Find where the given text appears and provide that cell's center as [x, y] coordinate. 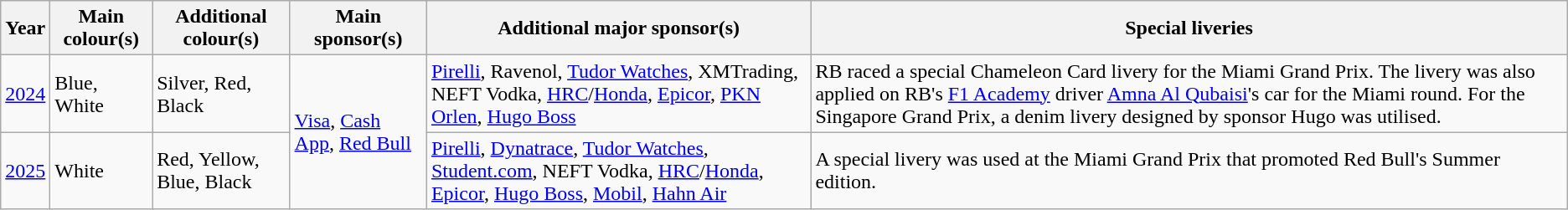
Pirelli, Dynatrace, Tudor Watches, Student.com, NEFT Vodka, HRC/Honda, Epicor, Hugo Boss, Mobil, Hahn Air [618, 171]
Main sponsor(s) [358, 28]
Visa, Cash App, Red Bull [358, 132]
Pirelli, Ravenol, Tudor Watches, XMTrading, NEFT Vodka, HRC/Honda, Epicor, PKN Orlen, Hugo Boss [618, 94]
Blue, White [101, 94]
Year [25, 28]
Silver, Red, Black [221, 94]
Special liveries [1189, 28]
Additional major sponsor(s) [618, 28]
2024 [25, 94]
2025 [25, 171]
Red, Yellow, Blue, Black [221, 171]
Main colour(s) [101, 28]
White [101, 171]
Additional colour(s) [221, 28]
A special livery was used at the Miami Grand Prix that promoted Red Bull's Summer edition. [1189, 171]
